Detect which cell encompasses the target text, then output its (x, y) center coordinate. 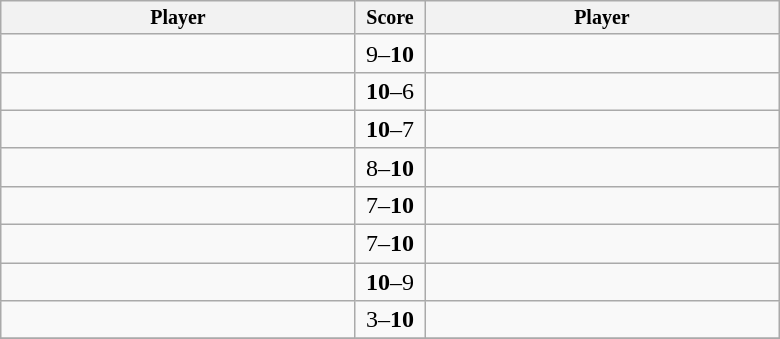
3–10 (390, 320)
10–6 (390, 91)
9–10 (390, 53)
8–10 (390, 167)
10–7 (390, 129)
10–9 (390, 282)
Score (390, 18)
